Pinpoint the cell where the given text exists, returning its (x, y) midpoint coordinate. 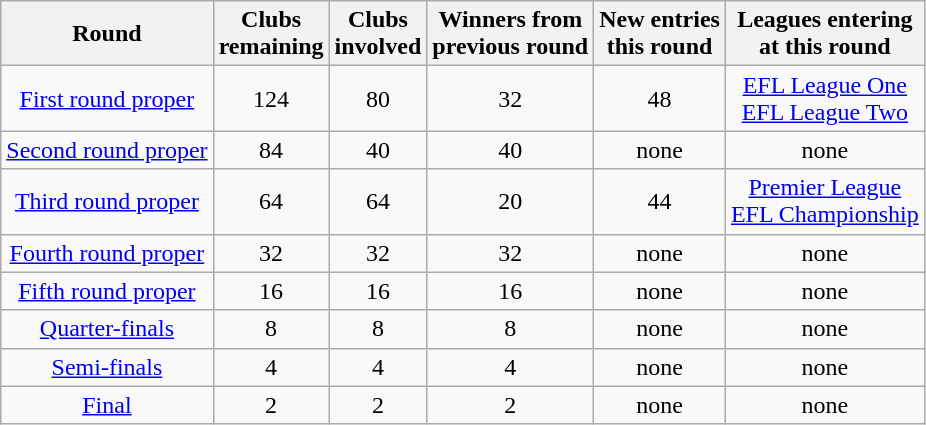
Premier LeagueEFL Championship (824, 202)
Third round proper (107, 202)
Clubsremaining (271, 34)
First round proper (107, 98)
20 (510, 202)
48 (660, 98)
Winners fromprevious round (510, 34)
EFL League OneEFL League Two (824, 98)
44 (660, 202)
Round (107, 34)
Leagues enteringat this round (824, 34)
124 (271, 98)
Quarter-finals (107, 329)
80 (378, 98)
Fourth round proper (107, 253)
New entriesthis round (660, 34)
84 (271, 150)
Final (107, 405)
Clubsinvolved (378, 34)
Second round proper (107, 150)
Semi-finals (107, 367)
Fifth round proper (107, 291)
